Identify which cell holds the provided text, then report its (X, Y) central coordinate. 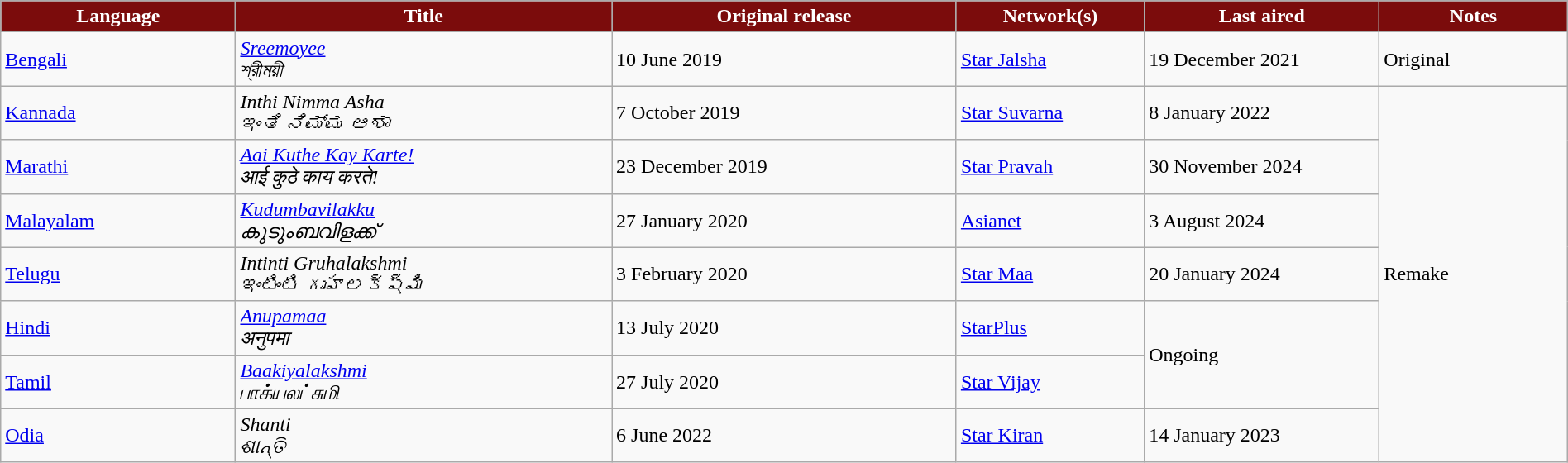
Intinti Gruhalakshmi ఇంటింటి గృహలక్ష్మి (423, 274)
Baakiyalakshmi பாக்யலட்சுமி (423, 382)
Odia (118, 435)
8 January 2022 (1262, 112)
Notes (1474, 17)
6 June 2022 (784, 435)
Aai Kuthe Kay Karte! आई कुठे काय करते! (423, 167)
10 June 2019 (784, 60)
13 July 2020 (784, 327)
Star Vijay (1050, 382)
23 December 2019 (784, 167)
Telugu (118, 274)
20 January 2024 (1262, 274)
Malayalam (118, 220)
27 January 2020 (784, 220)
30 November 2024 (1262, 167)
3 February 2020 (784, 274)
14 January 2023 (1262, 435)
Language (118, 17)
27 July 2020 (784, 382)
Star Kiran (1050, 435)
Ongoing (1262, 355)
StarPlus (1050, 327)
Hindi (118, 327)
Star Pravah (1050, 167)
Original release (784, 17)
Last aired (1262, 17)
Tamil (118, 382)
Kannada (118, 112)
Anupamaa अनुपमा (423, 327)
Star Jalsha (1050, 60)
Star Suvarna (1050, 112)
Star Maa (1050, 274)
7 October 2019 (784, 112)
Remake (1474, 274)
Network(s) (1050, 17)
Asianet (1050, 220)
Shanti ଶାନ୍ତି (423, 435)
19 December 2021 (1262, 60)
Kudumbavilakku കുടുംബവിളക്ക് (423, 220)
Inthi Nimma Asha ಇಂತಿ ನಿಮ್ಮ ಆಶಾ (423, 112)
Bengali (118, 60)
3 August 2024 (1262, 220)
Marathi (118, 167)
Sreemoyee শ্রীময়ী (423, 60)
Original (1474, 60)
Title (423, 17)
